Extract the (x, y) coordinate from the center of the cell holding the provided text.  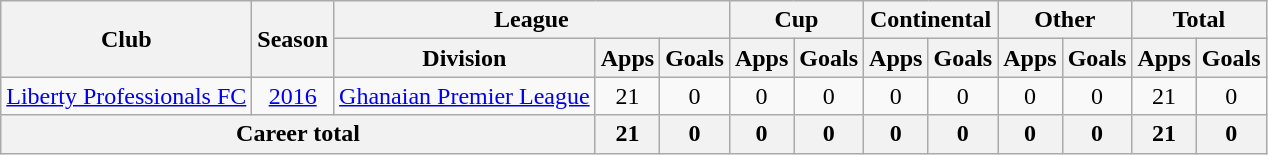
Cup (796, 20)
Club (126, 39)
2016 (293, 96)
League (532, 20)
Career total (298, 134)
Continental (931, 20)
Season (293, 39)
Total (1199, 20)
Ghanaian Premier League (465, 96)
Division (465, 58)
Liberty Professionals FC (126, 96)
Other (1065, 20)
